Determine the [x, y] coordinate at the center of the cell enclosing the given text.  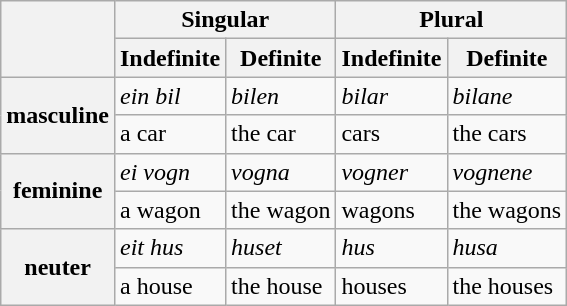
the wagon [281, 210]
vogner [392, 172]
houses [392, 286]
vognene [507, 172]
ei vogn [170, 172]
bilen [281, 96]
ein bil [170, 96]
wagons [392, 210]
neuter [58, 267]
the car [281, 134]
bilane [507, 96]
husa [507, 248]
eit hus [170, 248]
huset [281, 248]
a house [170, 286]
hus [392, 248]
bilar [392, 96]
Singular [224, 20]
feminine [58, 191]
cars [392, 134]
the cars [507, 134]
Plural [452, 20]
the houses [507, 286]
masculine [58, 115]
a wagon [170, 210]
the wagons [507, 210]
vogna [281, 172]
the house [281, 286]
a car [170, 134]
